Detect which cell encompasses the target text, then output its (x, y) center coordinate. 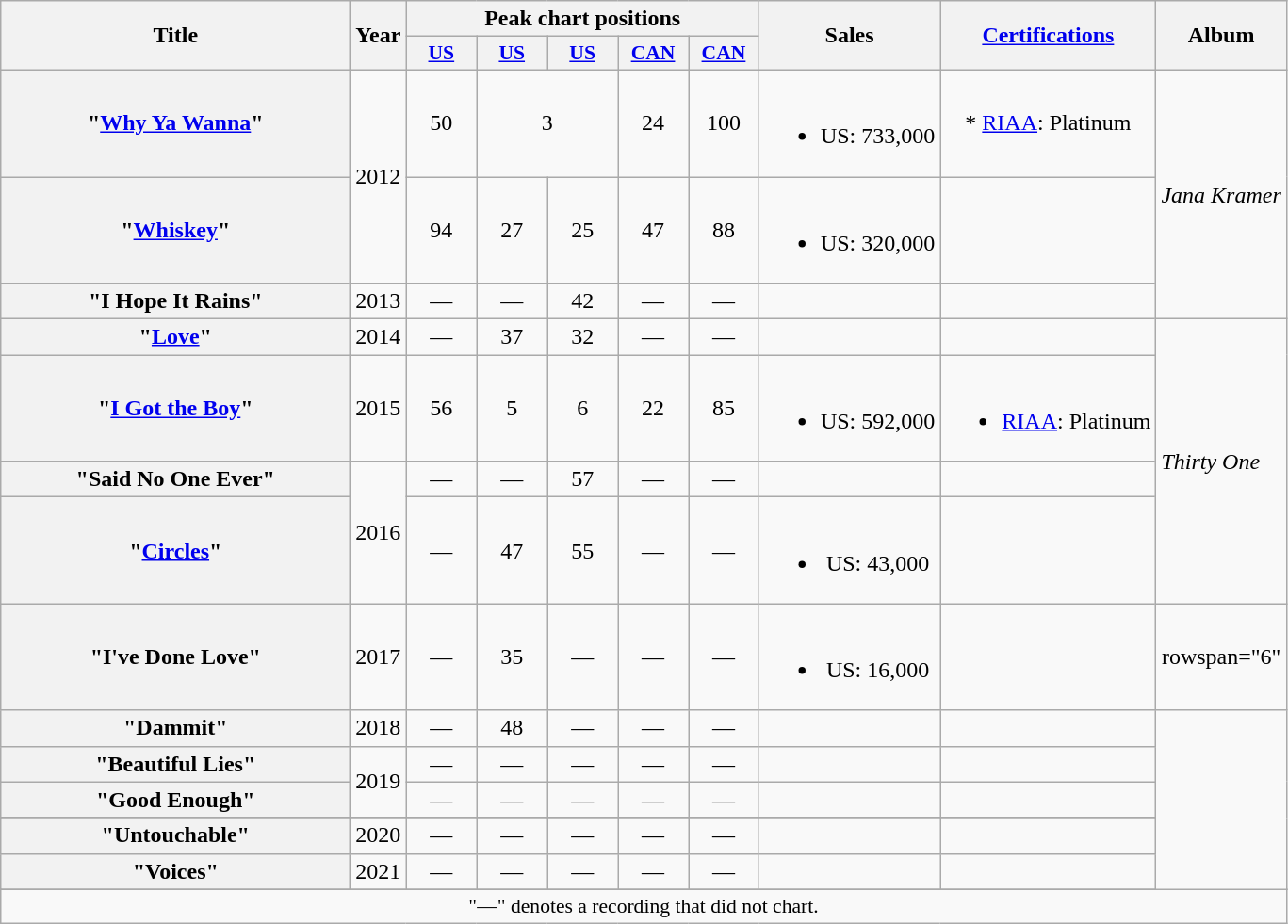
2020 (379, 835)
US: 43,000 (849, 550)
Certifications (1048, 36)
24 (654, 122)
Thirty One (1221, 462)
56 (441, 409)
"I Hope It Rains" (175, 301)
37 (513, 337)
2016 (379, 533)
100 (724, 122)
3 (547, 122)
22 (654, 409)
94 (441, 230)
88 (724, 230)
Jana Kramer (1221, 194)
5 (513, 409)
25 (582, 230)
85 (724, 409)
US: 592,000 (849, 409)
2019 (379, 782)
"—" denotes a recording that did not chart. (644, 906)
"I've Done Love" (175, 657)
35 (513, 657)
"Voices" (175, 871)
2021 (379, 871)
32 (582, 337)
27 (513, 230)
6 (582, 409)
"Circles" (175, 550)
42 (582, 301)
US: 320,000 (849, 230)
50 (441, 122)
"Said No One Ever" (175, 479)
2015 (379, 409)
US: 16,000 (849, 657)
RIAA: Platinum (1048, 409)
rowspan="6" (1221, 657)
55 (582, 550)
Title (175, 36)
"Beautiful Lies" (175, 764)
"Untouchable" (175, 835)
48 (513, 728)
2017 (379, 657)
Year (379, 36)
2012 (379, 176)
Album (1221, 36)
2014 (379, 337)
2018 (379, 728)
2013 (379, 301)
"Good Enough" (175, 800)
"I Got the Boy" (175, 409)
"Whiskey" (175, 230)
* RIAA: Platinum (1048, 122)
Sales (849, 36)
"Love" (175, 337)
"Why Ya Wanna" (175, 122)
"Dammit" (175, 728)
Peak chart positions (582, 19)
57 (582, 479)
US: 733,000 (849, 122)
